From the cell containing the given text, extract its center point as (x, y) coordinate. 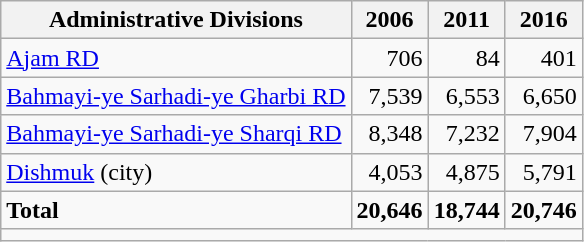
Ajam RD (176, 58)
Administrative Divisions (176, 20)
7,232 (466, 134)
2011 (466, 20)
7,539 (390, 96)
Dishmuk (city) (176, 172)
Total (176, 210)
8,348 (390, 134)
6,553 (466, 96)
Bahmayi-ye Sarhadi-ye Gharbi RD (176, 96)
2016 (544, 20)
6,650 (544, 96)
5,791 (544, 172)
18,744 (466, 210)
401 (544, 58)
4,053 (390, 172)
20,746 (544, 210)
7,904 (544, 134)
706 (390, 58)
4,875 (466, 172)
84 (466, 58)
2006 (390, 20)
20,646 (390, 210)
Bahmayi-ye Sarhadi-ye Sharqi RD (176, 134)
